Extract the (x, y) coordinate from the center of the cell holding the provided text.  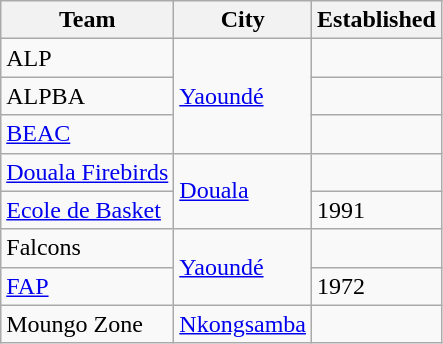
ALP (88, 58)
Moungo Zone (88, 324)
Douala Firebirds (88, 172)
Falcons (88, 248)
City (243, 20)
Douala (243, 191)
Team (88, 20)
Nkongsamba (243, 324)
1972 (377, 286)
1991 (377, 210)
Ecole de Basket (88, 210)
Established (377, 20)
FAP (88, 286)
BEAC (88, 134)
ALPBA (88, 96)
